Find where the given text appears and provide that cell's center as [X, Y] coordinate. 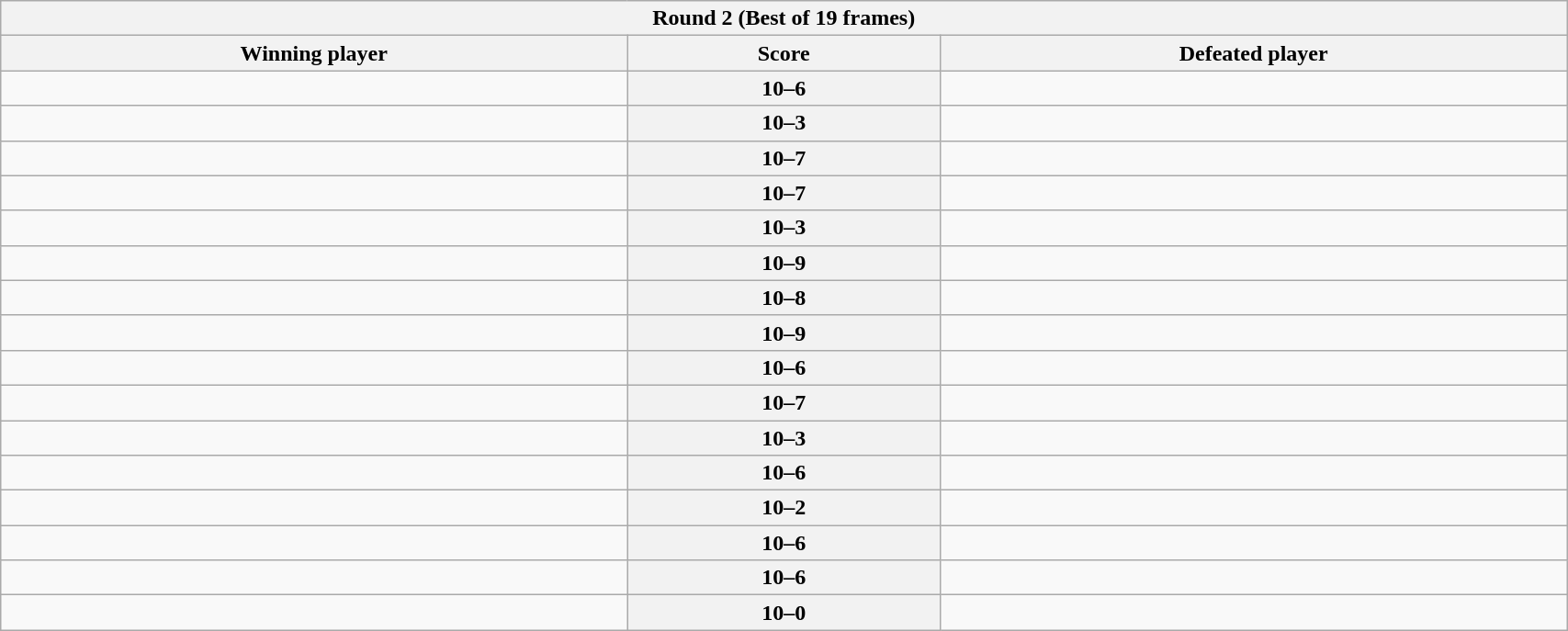
Defeated player [1254, 53]
Round 2 (Best of 19 frames) [784, 18]
Score [784, 53]
10–0 [784, 613]
10–8 [784, 298]
10–2 [784, 508]
Winning player [314, 53]
